From the cell containing the given text, extract its center point as [X, Y] coordinate. 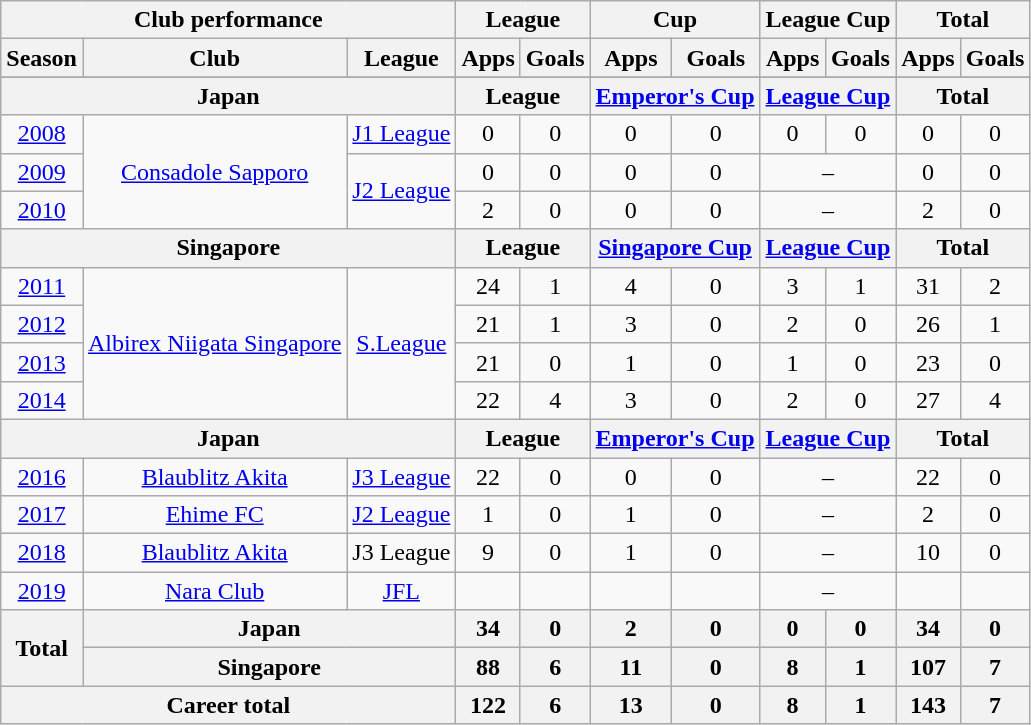
Nara Club [214, 591]
Club [214, 58]
2011 [42, 286]
2018 [42, 553]
2016 [42, 477]
2010 [42, 210]
2014 [42, 400]
Season [42, 58]
S.League [402, 343]
122 [488, 705]
107 [928, 667]
31 [928, 286]
Singapore Cup [675, 248]
Cup [675, 20]
11 [631, 667]
2013 [42, 362]
Albirex Niigata Singapore [214, 343]
88 [488, 667]
Consadole Sapporo [214, 172]
26 [928, 324]
2017 [42, 515]
24 [488, 286]
27 [928, 400]
9 [488, 553]
Club performance [228, 20]
143 [928, 705]
Career total [228, 705]
10 [928, 553]
23 [928, 362]
Ehime FC [214, 515]
2008 [42, 134]
2012 [42, 324]
13 [631, 705]
J1 League [402, 134]
2009 [42, 172]
2019 [42, 591]
JFL [402, 591]
